Search for the cell housing the specified text and yield its (x, y) center coordinate. 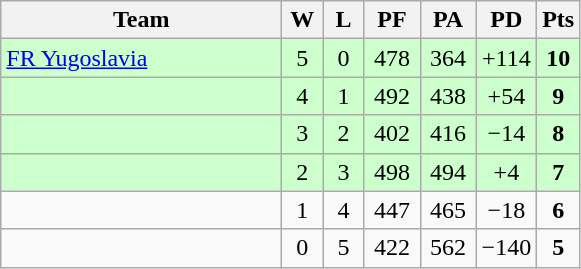
494 (448, 172)
Pts (558, 20)
L (344, 20)
PD (506, 20)
−14 (506, 134)
562 (448, 248)
7 (558, 172)
W (302, 20)
422 (392, 248)
438 (448, 96)
+54 (506, 96)
FR Yugoslavia (142, 58)
+114 (506, 58)
465 (448, 210)
416 (448, 134)
9 (558, 96)
+4 (506, 172)
498 (392, 172)
447 (392, 210)
10 (558, 58)
492 (392, 96)
−140 (506, 248)
PF (392, 20)
8 (558, 134)
402 (392, 134)
6 (558, 210)
Team (142, 20)
478 (392, 58)
364 (448, 58)
−18 (506, 210)
PA (448, 20)
